From the cell containing the given text, extract its center point as [x, y] coordinate. 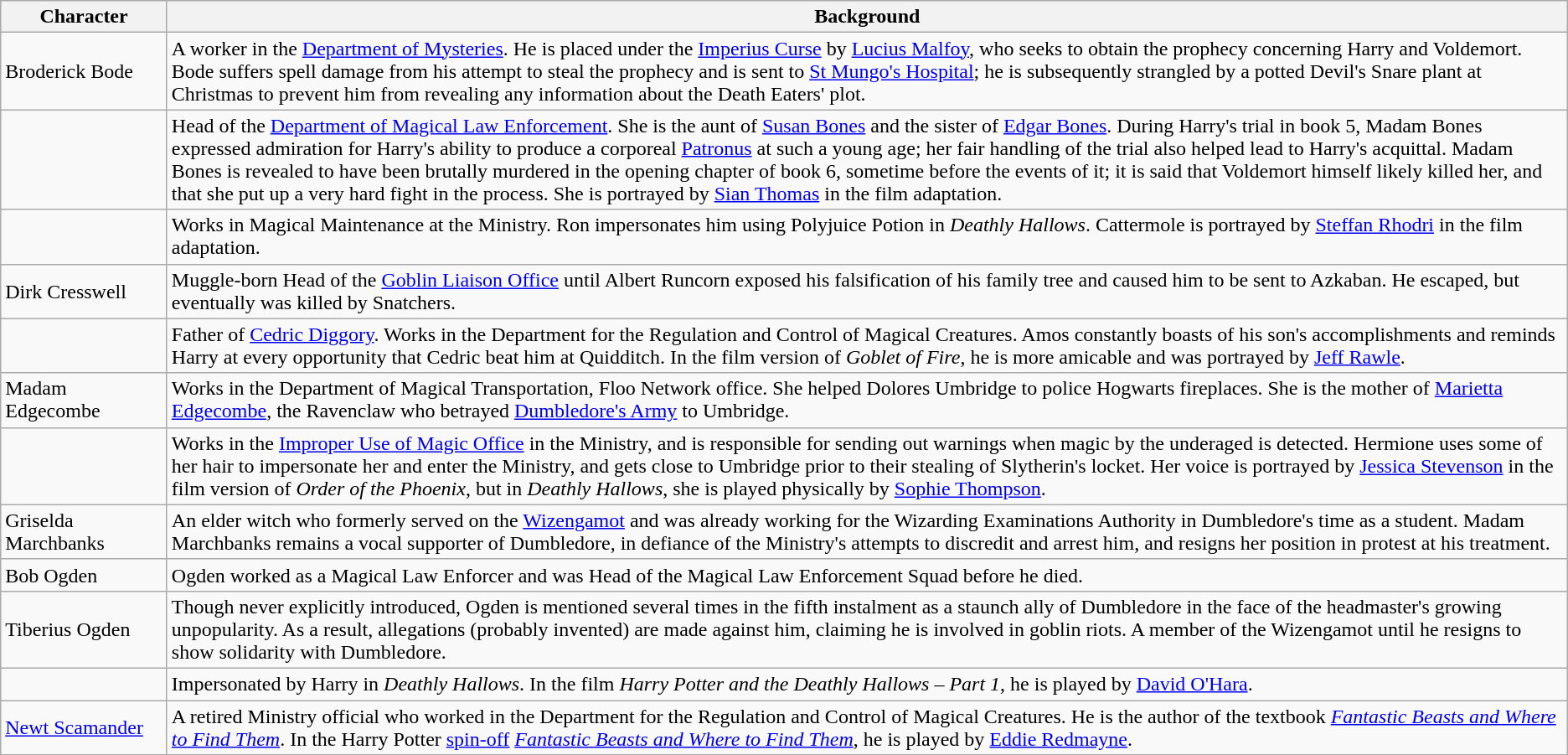
Bob Ogden [84, 575]
Broderick Bode [84, 71]
Griselda Marchbanks [84, 531]
Tiberius Ogden [84, 629]
Dirk Cresswell [84, 292]
Madam Edgecombe [84, 401]
Newt Scamander [84, 727]
Ogden worked as a Magical Law Enforcer and was Head of the Magical Law Enforcement Squad before he died. [867, 575]
Character [84, 17]
Impersonated by Harry in Deathly Hallows. In the film Harry Potter and the Deathly Hallows – Part 1, he is played by David O'Hara. [867, 684]
Background [867, 17]
